Detect which cell encompasses the target text, then output its [X, Y] center coordinate. 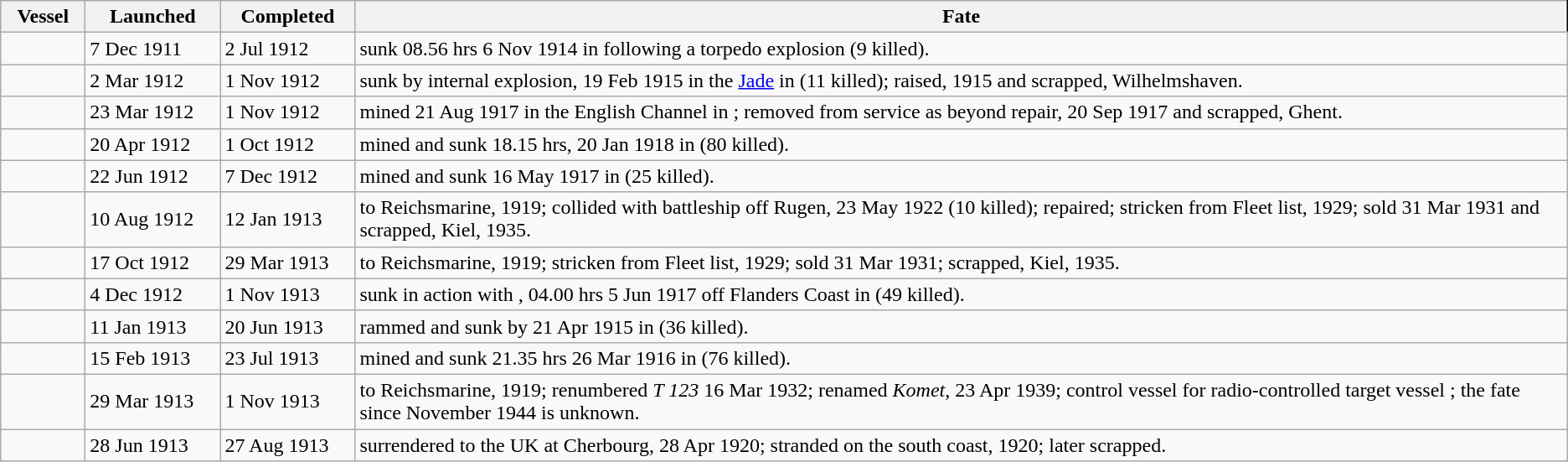
22 Jun 1912 [152, 176]
4 Dec 1912 [152, 294]
to Reichsmarine, 1919; stricken from Fleet list, 1929; sold 31 Mar 1931; scrapped, Kiel, 1935. [962, 262]
rammed and sunk by 21 Apr 1915 in (36 killed). [962, 326]
12 Jan 1913 [288, 220]
15 Feb 1913 [152, 358]
11 Jan 1913 [152, 326]
20 Jun 1913 [288, 326]
sunk by internal explosion, 19 Feb 1915 in the Jade in (11 killed); raised, 1915 and scrapped, Wilhelmshaven. [962, 80]
17 Oct 1912 [152, 262]
2 Mar 1912 [152, 80]
mined and sunk 16 May 1917 in (25 killed). [962, 176]
1 Oct 1912 [288, 144]
28 Jun 1913 [152, 445]
7 Dec 1912 [288, 176]
Fate [962, 17]
Launched [152, 17]
23 Mar 1912 [152, 112]
10 Aug 1912 [152, 220]
2 Jul 1912 [288, 49]
surrendered to the UK at Cherbourg, 28 Apr 1920; stranded on the south coast, 1920; later scrapped. [962, 445]
27 Aug 1913 [288, 445]
mined 21 Aug 1917 in the English Channel in ; removed from service as beyond repair, 20 Sep 1917 and scrapped, Ghent. [962, 112]
sunk 08.56 hrs 6 Nov 1914 in following a torpedo explosion (9 killed). [962, 49]
Vessel [44, 17]
mined and sunk 18.15 hrs, 20 Jan 1918 in (80 killed). [962, 144]
mined and sunk 21.35 hrs 26 Mar 1916 in (76 killed). [962, 358]
sunk in action with , 04.00 hrs 5 Jun 1917 off Flanders Coast in (49 killed). [962, 294]
7 Dec 1911 [152, 49]
20 Apr 1912 [152, 144]
Completed [288, 17]
23 Jul 1913 [288, 358]
